For the text-containing cell, return its midpoint in (x, y) coordinate format. 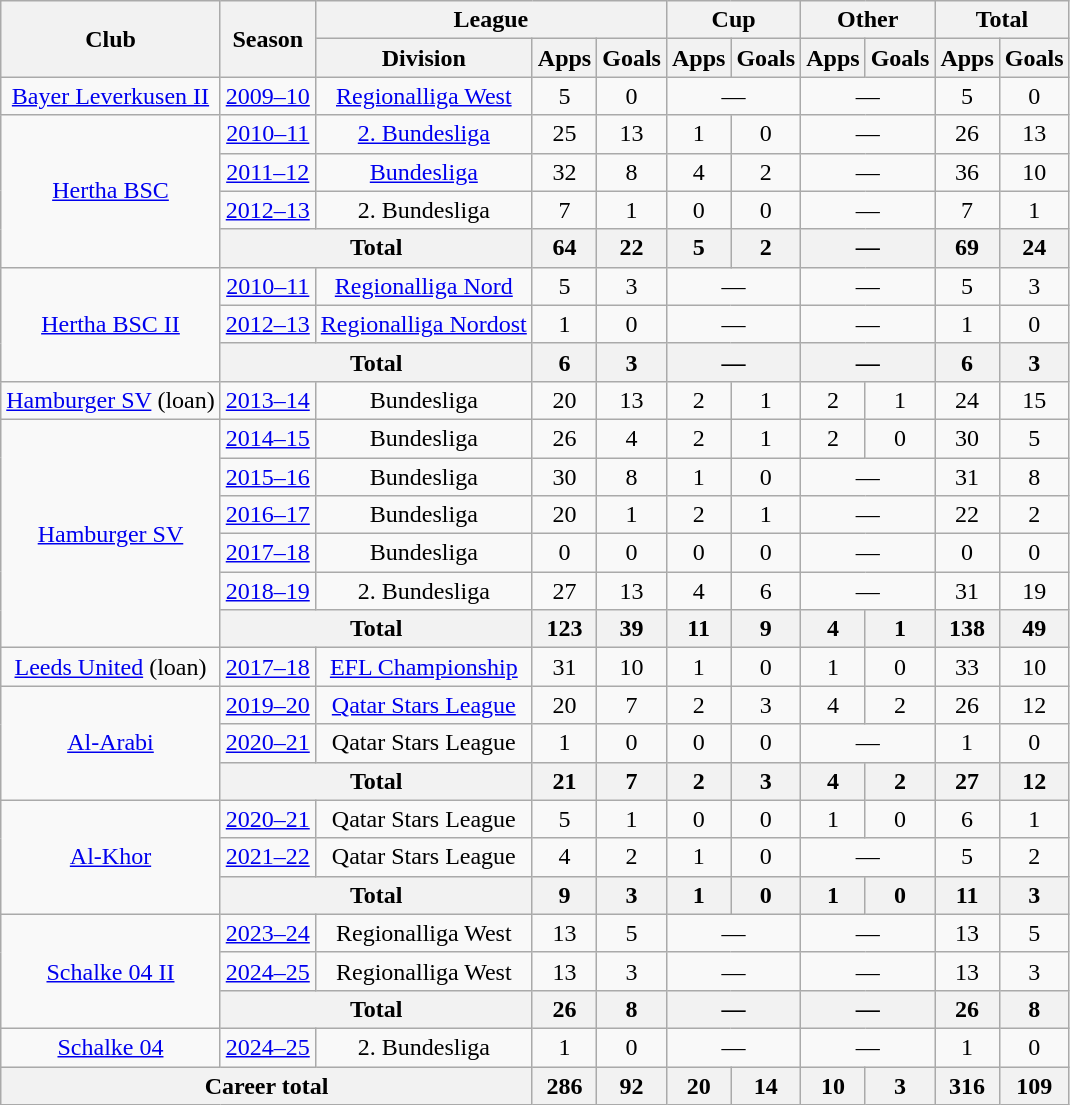
109 (1034, 1085)
19 (1034, 591)
14 (766, 1085)
2023–24 (268, 933)
39 (632, 629)
Al-Arabi (110, 743)
33 (967, 667)
Hertha BSC (110, 191)
36 (967, 172)
286 (564, 1085)
Schalke 04 II (110, 971)
69 (967, 248)
15 (1034, 400)
123 (564, 629)
64 (564, 248)
Cup (733, 20)
Al-Khor (110, 857)
EFL Championship (424, 667)
Regionalliga Nordost (424, 324)
Leeds United (loan) (110, 667)
2011–12 (268, 172)
League (490, 20)
92 (632, 1085)
2018–19 (268, 591)
Career total (267, 1085)
2016–17 (268, 515)
138 (967, 629)
Hertha BSC II (110, 324)
Club (110, 39)
49 (1034, 629)
25 (564, 134)
2009–10 (268, 96)
Division (424, 58)
2014–15 (268, 438)
316 (967, 1085)
Regionalliga Nord (424, 286)
Season (268, 39)
Hamburger SV (loan) (110, 400)
Schalke 04 (110, 1047)
Bayer Leverkusen II (110, 96)
32 (564, 172)
21 (564, 781)
2021–22 (268, 857)
2019–20 (268, 705)
2013–14 (268, 400)
Hamburger SV (110, 533)
2015–16 (268, 477)
Other (868, 20)
